Return the [X, Y] coordinate for the center point of the cell that contains the specified text.  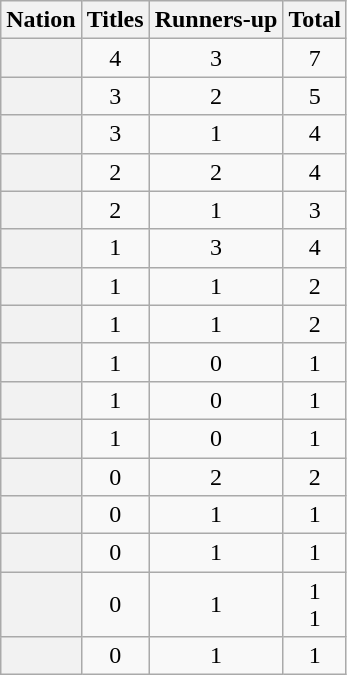
7 [315, 58]
Total [315, 20]
11 [315, 604]
Runners-up [216, 20]
Nation [41, 20]
Titles [115, 20]
5 [315, 96]
